Pinpoint the cell where the given text exists, returning its [X, Y] midpoint coordinate. 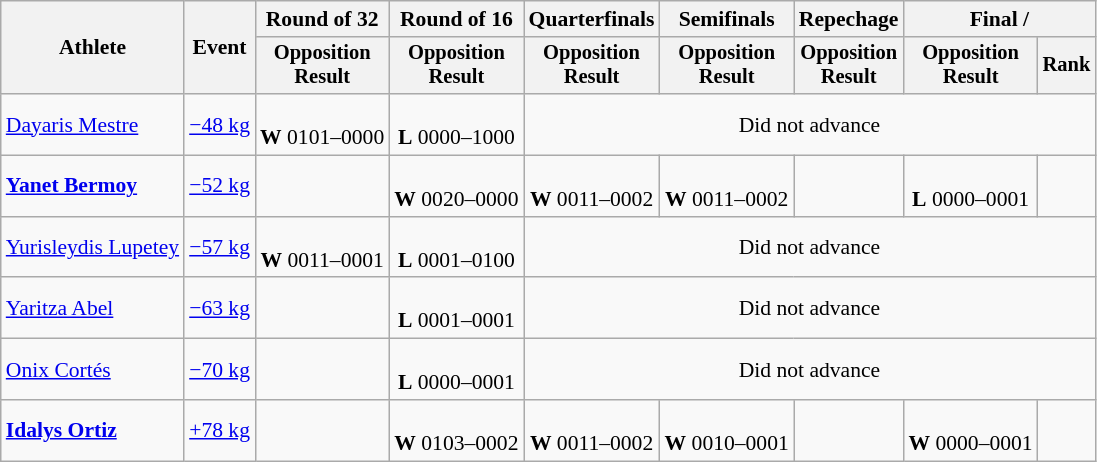
−70 kg [220, 370]
−52 kg [220, 186]
Round of 32 [322, 19]
Event [220, 48]
Athlete [92, 48]
W 0000–0001 [970, 430]
W 0103–0002 [456, 430]
−48 kg [220, 124]
Yaritza Abel [92, 308]
Rank [1067, 66]
L 0001–0100 [456, 248]
W 0010–0001 [727, 430]
L 0000–1000 [456, 124]
Semifinals [727, 19]
W 0011–0001 [322, 248]
L 0001–0001 [456, 308]
−57 kg [220, 248]
Onix Cortés [92, 370]
Idalys Ortiz [92, 430]
Yanet Bermoy [92, 186]
Dayaris Mestre [92, 124]
Round of 16 [456, 19]
Quarterfinals [592, 19]
Final / [999, 19]
Repechage [849, 19]
W 0101–0000 [322, 124]
−63 kg [220, 308]
Yurisleydis Lupetey [92, 248]
+78 kg [220, 430]
W 0020–0000 [456, 186]
